Locate the cell with the specified text and output its [x, y] center coordinate. 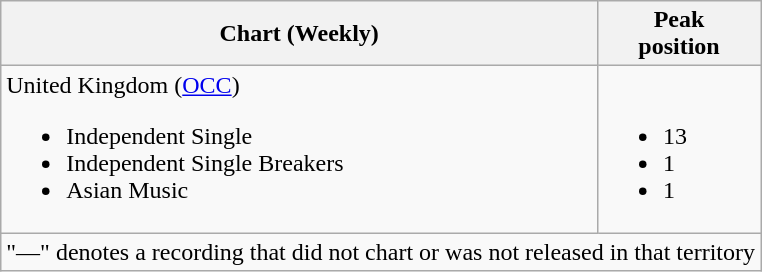
Chart (Weekly) [300, 34]
Peakposition [680, 34]
United Kingdom (OCC)Independent SingleIndependent Single BreakersAsian Music [300, 150]
"—" denotes a recording that did not chart or was not released in that territory [381, 252]
1311 [680, 150]
